Output the [X, Y] coordinate of the center of the cell containing the given text.  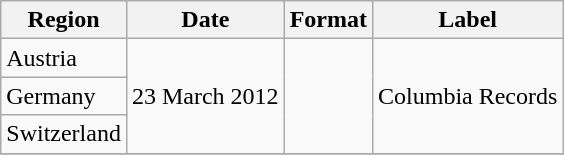
Date [205, 20]
23 March 2012 [205, 96]
Region [64, 20]
Format [328, 20]
Germany [64, 96]
Columbia Records [468, 96]
Austria [64, 58]
Label [468, 20]
Switzerland [64, 134]
